Scan for the cell matching the given text and deliver its [x, y] coordinate at center. 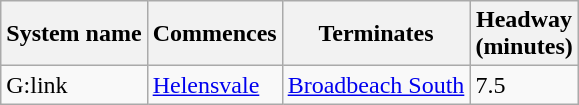
System name [74, 34]
Helensvale [214, 85]
G:link [74, 85]
7.5 [524, 85]
Broadbeach South [376, 85]
Commences [214, 34]
Terminates [376, 34]
Headway(minutes) [524, 34]
